Detect which cell encompasses the target text, then output its [x, y] center coordinate. 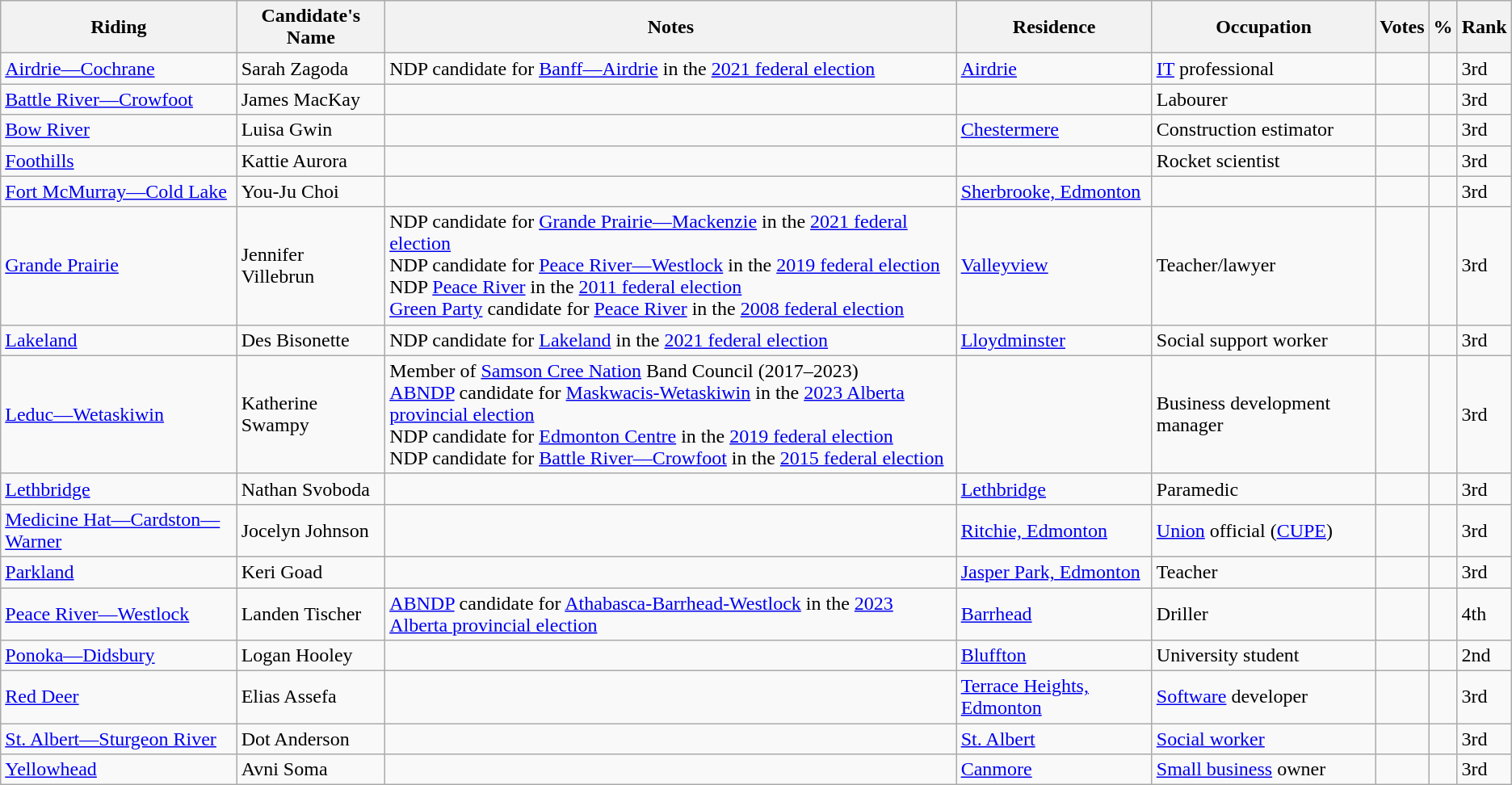
NDP candidate for Lakeland in the 2021 federal election [671, 340]
Social worker [1263, 739]
Airdrie—Cochrane [119, 69]
Jennifer Villebrun [311, 266]
Paramedic [1263, 489]
Chestermere [1054, 130]
Rocket scientist [1263, 161]
Fort McMurray—Cold Lake [119, 191]
Medicine Hat—Cardston—Warner [119, 530]
Teacher [1263, 572]
Teacher/lawyer [1263, 266]
Notes [671, 27]
Occupation [1263, 27]
Luisa Gwin [311, 130]
Des Bisonette [311, 340]
St. Albert—Sturgeon River [119, 739]
Ponoka—Didsbury [119, 656]
Valleyview [1054, 266]
NDP candidate for Banff—Airdrie in the 2021 federal election [671, 69]
Red Deer [119, 698]
James MacKay [311, 99]
Lakeland [119, 340]
IT professional [1263, 69]
St. Albert [1054, 739]
Yellowhead [119, 770]
Software developer [1263, 698]
Nathan Svoboda [311, 489]
Logan Hooley [311, 656]
You-Ju Choi [311, 191]
4th [1485, 614]
Peace River—Westlock [119, 614]
Riding [119, 27]
Dot Anderson [311, 739]
Votes [1402, 27]
Barrhead [1054, 614]
Rank [1485, 27]
Leduc—Wetaskiwin [119, 414]
Ritchie, Edmonton [1054, 530]
Foothills [119, 161]
Grande Prairie [119, 266]
Katherine Swampy [311, 414]
Union official (CUPE) [1263, 530]
Jasper Park, Edmonton [1054, 572]
ABNDP candidate for Athabasca-Barrhead-Westlock in the 2023 Alberta provincial election [671, 614]
Construction estimator [1263, 130]
University student [1263, 656]
Kattie Aurora [311, 161]
Terrace Heights, Edmonton [1054, 698]
Lloydminster [1054, 340]
Landen Tischer [311, 614]
Residence [1054, 27]
Sarah Zagoda [311, 69]
Business development manager [1263, 414]
Candidate's Name [311, 27]
Airdrie [1054, 69]
Bow River [119, 130]
Bluffton [1054, 656]
Battle River—Crowfoot [119, 99]
Keri Goad [311, 572]
Social support worker [1263, 340]
Elias Assefa [311, 698]
Sherbrooke, Edmonton [1054, 191]
Labourer [1263, 99]
Avni Soma [311, 770]
Driller [1263, 614]
Parkland [119, 572]
% [1443, 27]
Canmore [1054, 770]
Small business owner [1263, 770]
2nd [1485, 656]
Jocelyn Johnson [311, 530]
